Pinpoint the cell where the given text exists, returning its [X, Y] midpoint coordinate. 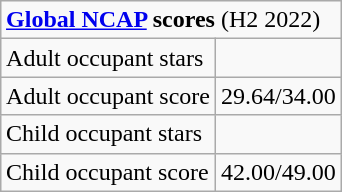
42.00/49.00 [279, 172]
29.64/34.00 [279, 96]
Global NCAP scores (H2 2022) [172, 20]
Adult occupant stars [108, 58]
Child occupant stars [108, 134]
Child occupant score [108, 172]
Adult occupant score [108, 96]
